Search for the cell housing the specified text and yield its [x, y] center coordinate. 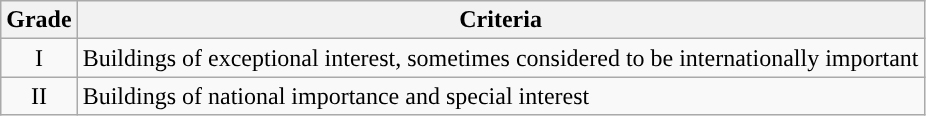
II [39, 96]
Buildings of national importance and special interest [500, 96]
I [39, 58]
Grade [39, 20]
Criteria [500, 20]
Buildings of exceptional interest, sometimes considered to be internationally important [500, 58]
